Locate the cell with the specified text and output its (x, y) center coordinate. 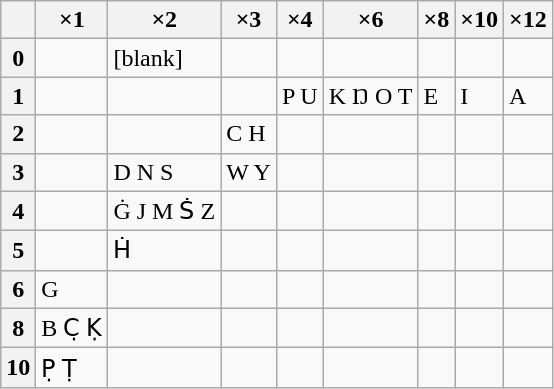
×8 (436, 20)
×12 (528, 20)
K Ŋ O T (370, 96)
3 (18, 172)
Ḣ (164, 251)
Ġ J M Ṡ Z (164, 211)
1 (18, 96)
B C̣ Ḳ (72, 328)
×6 (370, 20)
8 (18, 328)
4 (18, 211)
5 (18, 251)
A (528, 96)
2 (18, 134)
P̣ Ṭ (72, 368)
×4 (300, 20)
P U (300, 96)
G (72, 289)
×10 (480, 20)
E (436, 96)
×2 (164, 20)
6 (18, 289)
D N S (164, 172)
C H (249, 134)
10 (18, 368)
0 (18, 58)
I (480, 96)
[blank] (164, 58)
×3 (249, 20)
×1 (72, 20)
W Y (249, 172)
